Capture the cell that displays the provided text and extract its [X, Y] central coordinate. 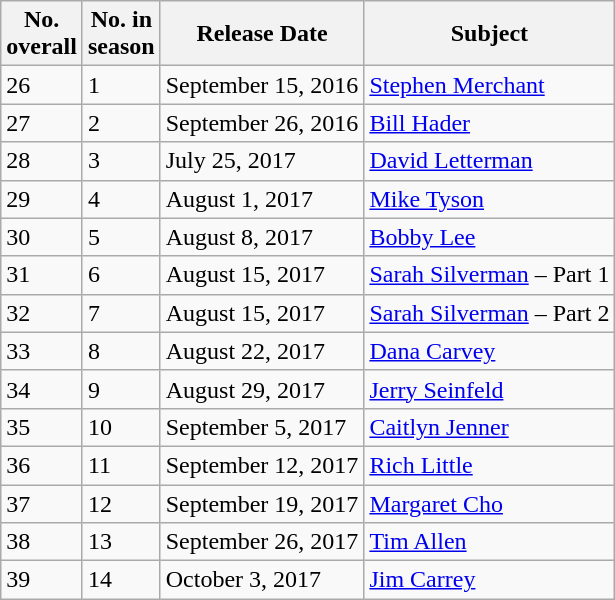
14 [121, 580]
39 [42, 580]
August 8, 2017 [262, 237]
No. inseason [121, 34]
9 [121, 389]
8 [121, 351]
Jim Carrey [490, 580]
July 25, 2017 [262, 161]
Tim Allen [490, 542]
Subject [490, 34]
11 [121, 465]
10 [121, 427]
13 [121, 542]
September 15, 2016 [262, 85]
September 19, 2017 [262, 503]
29 [42, 199]
36 [42, 465]
September 26, 2016 [262, 123]
30 [42, 237]
Rich Little [490, 465]
Stephen Merchant [490, 85]
September 5, 2017 [262, 427]
Caitlyn Jenner [490, 427]
32 [42, 313]
September 12, 2017 [262, 465]
26 [42, 85]
Dana Carvey [490, 351]
Margaret Cho [490, 503]
5 [121, 237]
7 [121, 313]
October 3, 2017 [262, 580]
Bill Hader [490, 123]
Sarah Silverman – Part 1 [490, 275]
September 26, 2017 [262, 542]
Bobby Lee [490, 237]
Mike Tyson [490, 199]
28 [42, 161]
August 22, 2017 [262, 351]
2 [121, 123]
37 [42, 503]
27 [42, 123]
6 [121, 275]
38 [42, 542]
34 [42, 389]
3 [121, 161]
August 1, 2017 [262, 199]
1 [121, 85]
Release Date [262, 34]
Jerry Seinfeld [490, 389]
No. overall [42, 34]
Sarah Silverman – Part 2 [490, 313]
David Letterman [490, 161]
35 [42, 427]
4 [121, 199]
31 [42, 275]
12 [121, 503]
August 29, 2017 [262, 389]
33 [42, 351]
